Detect which cell encompasses the target text, then output its (x, y) center coordinate. 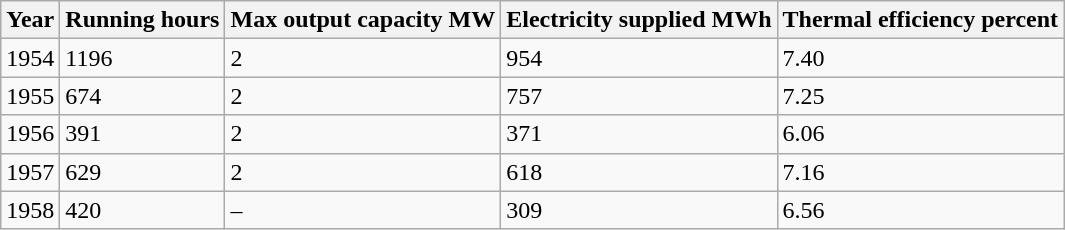
Year (30, 20)
Max output capacity MW (363, 20)
309 (639, 210)
7.40 (920, 58)
757 (639, 96)
Electricity supplied MWh (639, 20)
674 (142, 96)
629 (142, 172)
618 (639, 172)
1958 (30, 210)
420 (142, 210)
Thermal efficiency percent (920, 20)
Running hours (142, 20)
– (363, 210)
391 (142, 134)
1955 (30, 96)
1956 (30, 134)
6.06 (920, 134)
1954 (30, 58)
6.56 (920, 210)
371 (639, 134)
954 (639, 58)
7.16 (920, 172)
1196 (142, 58)
7.25 (920, 96)
1957 (30, 172)
